Pinpoint the cell where the given text exists, returning its (x, y) midpoint coordinate. 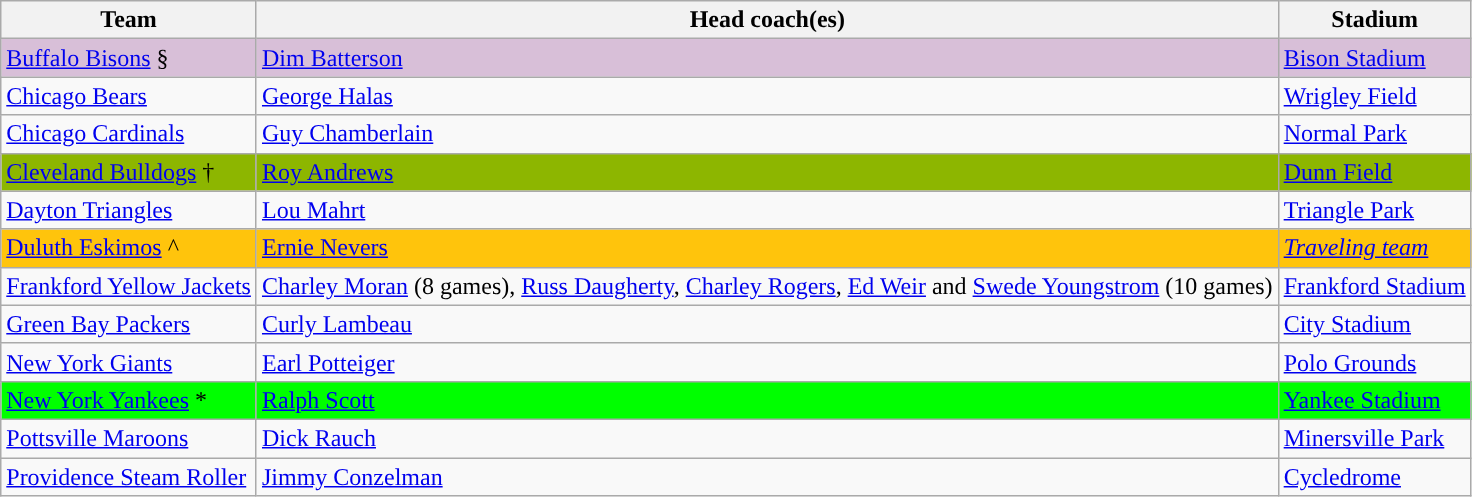
Team (129, 20)
George Halas (767, 96)
Dick Rauch (767, 438)
Head coach(es) (767, 20)
Minersville Park (1374, 438)
City Stadium (1374, 324)
Lou Mahrt (767, 210)
Guy Chamberlain (767, 134)
Green Bay Packers (129, 324)
Earl Potteiger (767, 362)
Roy Andrews (767, 172)
Pottsville Maroons (129, 438)
Bison Stadium (1374, 58)
Dayton Triangles (129, 210)
Normal Park (1374, 134)
Polo Grounds (1374, 362)
Cycledrome (1374, 477)
Charley Moran (8 games), Russ Daugherty, Charley Rogers, Ed Weir and Swede Youngstrom (10 games) (767, 286)
Providence Steam Roller (129, 477)
Jimmy Conzelman (767, 477)
Buffalo Bisons § (129, 58)
Frankford Stadium (1374, 286)
Curly Lambeau (767, 324)
Wrigley Field (1374, 96)
Duluth Eskimos ^ (129, 248)
Traveling team (1374, 248)
Dim Batterson (767, 58)
New York Yankees * (129, 400)
Triangle Park (1374, 210)
Frankford Yellow Jackets (129, 286)
Chicago Cardinals (129, 134)
Yankee Stadium (1374, 400)
Ralph Scott (767, 400)
Cleveland Bulldogs † (129, 172)
Stadium (1374, 20)
Dunn Field (1374, 172)
New York Giants (129, 362)
Ernie Nevers (767, 248)
Chicago Bears (129, 96)
